Return [X, Y] of the center of cell containing provided text 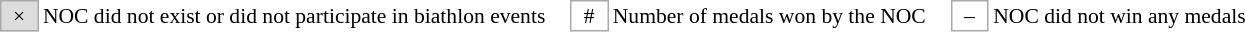
– [969, 16]
NOC did not exist or did not participate in biathlon events [304, 16]
× [19, 16]
Number of medals won by the NOC [779, 16]
# [589, 16]
